For the text-containing cell, return its midpoint in (x, y) coordinate format. 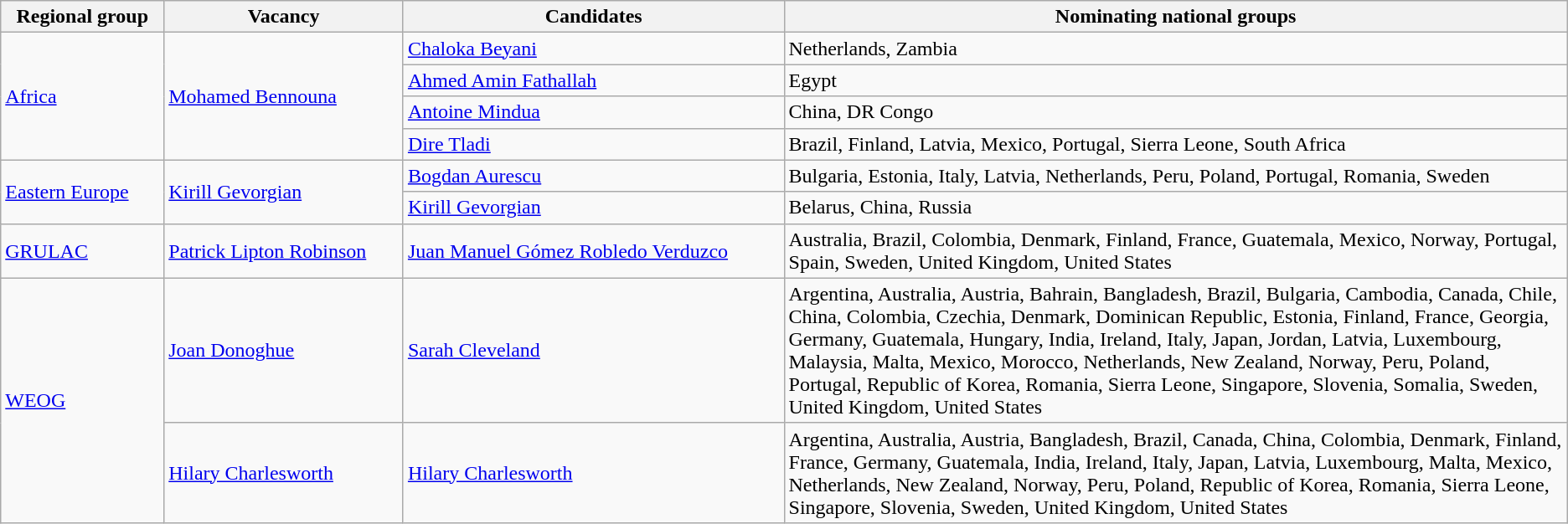
Chaloka Beyani (593, 49)
Dire Tladi (593, 144)
Bogdan Aurescu (593, 176)
Nominating national groups (1176, 17)
Ahmed Amin Fathallah (593, 80)
Candidates (593, 17)
WEOG (82, 400)
Brazil, Finland, Latvia, Mexico, Portugal, Sierra Leone, South Africa (1176, 144)
Patrick Lipton Robinson (284, 251)
Vacancy (284, 17)
Mohamed Bennouna (284, 96)
China, DR Congo (1176, 112)
Joan Donoghue (284, 350)
Eastern Europe (82, 192)
GRULAC (82, 251)
Africa (82, 96)
Belarus, China, Russia (1176, 208)
Egypt (1176, 80)
Bulgaria, Estonia, Italy, Latvia, Netherlands, Peru, Poland, Portugal, Romania, Sweden (1176, 176)
Australia, Brazil, Colombia, Denmark, Finland, France, Guatemala, Mexico, Norway, Portugal, Spain, Sweden, United Kingdom, United States (1176, 251)
Regional group (82, 17)
Juan Manuel Gómez Robledo Verduzco (593, 251)
Sarah Cleveland (593, 350)
Netherlands, Zambia (1176, 49)
Antoine Mindua (593, 112)
